From the cell containing the given text, extract its center point as (x, y) coordinate. 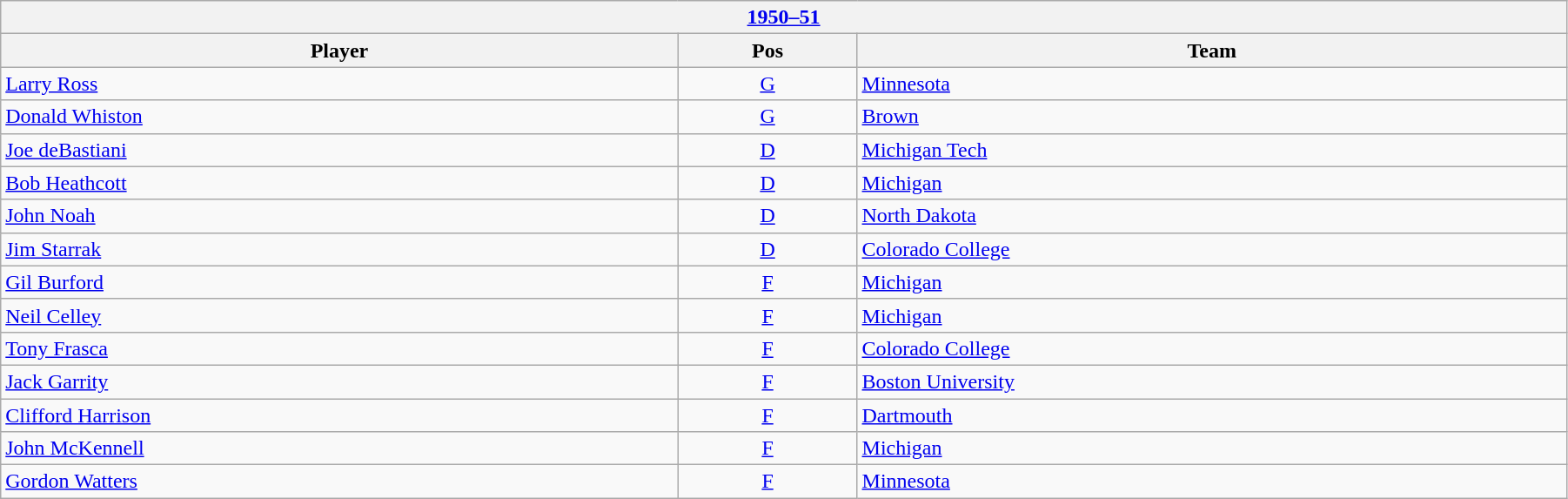
Gordon Watters (339, 482)
Brown (1211, 117)
1950–51 (784, 17)
Pos (767, 51)
Player (339, 51)
Joe deBastiani (339, 150)
John Noah (339, 216)
Larry Ross (339, 84)
North Dakota (1211, 216)
Clifford Harrison (339, 415)
Donald Whiston (339, 117)
Bob Heathcott (339, 183)
John McKennell (339, 448)
Dartmouth (1211, 415)
Tony Frasca (339, 348)
Jim Starrak (339, 249)
Boston University (1211, 381)
Gil Burford (339, 282)
Jack Garrity (339, 381)
Michigan Tech (1211, 150)
Neil Celley (339, 315)
Team (1211, 51)
